Pinpoint the cell where the given text exists, returning its [x, y] midpoint coordinate. 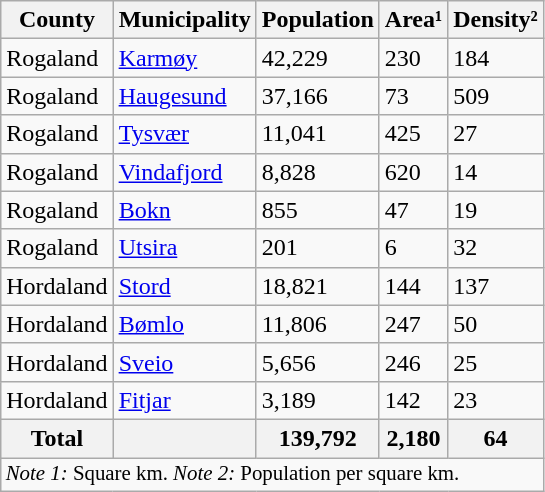
23 [496, 400]
Density² [496, 20]
Bømlo [184, 324]
201 [318, 248]
32 [496, 248]
18,821 [318, 286]
Sveio [184, 362]
Stord [184, 286]
144 [413, 286]
25 [496, 362]
Fitjar [184, 400]
Tysvær [184, 134]
11,806 [318, 324]
3,189 [318, 400]
Area¹ [413, 20]
County [57, 20]
184 [496, 58]
Karmøy [184, 58]
50 [496, 324]
137 [496, 286]
247 [413, 324]
Total [57, 438]
142 [413, 400]
Note 1: Square km. Note 2: Population per square km. [272, 475]
Bokn [184, 210]
425 [413, 134]
73 [413, 96]
246 [413, 362]
620 [413, 172]
19 [496, 210]
509 [496, 96]
37,166 [318, 96]
Vindafjord [184, 172]
27 [496, 134]
6 [413, 248]
8,828 [318, 172]
139,792 [318, 438]
Municipality [184, 20]
42,229 [318, 58]
855 [318, 210]
64 [496, 438]
47 [413, 210]
11,041 [318, 134]
Haugesund [184, 96]
230 [413, 58]
Utsira [184, 248]
2,180 [413, 438]
Population [318, 20]
5,656 [318, 362]
14 [496, 172]
